From the cell containing the given text, extract its center point as [X, Y] coordinate. 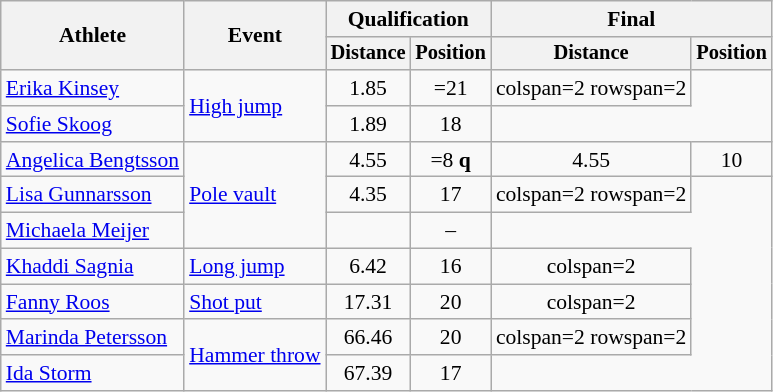
Lisa Gunnarsson [92, 195]
Fanny Roos [92, 302]
– [450, 231]
High jump [254, 106]
Ida Storm [92, 373]
18 [450, 124]
17.31 [368, 302]
6.42 [368, 267]
Long jump [254, 267]
=8 q [450, 160]
1.89 [368, 124]
Event [254, 36]
66.46 [368, 338]
Michaela Meijer [92, 231]
Angelica Bengtsson [92, 160]
16 [450, 267]
Athlete [92, 36]
Marinda Petersson [92, 338]
Pole vault [254, 196]
Shot put [254, 302]
Qualification [408, 19]
=21 [450, 88]
Khaddi Sagnia [92, 267]
Final [632, 19]
Hammer throw [254, 356]
1.85 [368, 88]
4.35 [368, 195]
67.39 [368, 373]
10 [731, 160]
Sofie Skoog [92, 124]
Erika Kinsey [92, 88]
